Find where the given text appears and provide that cell's center as (x, y) coordinate. 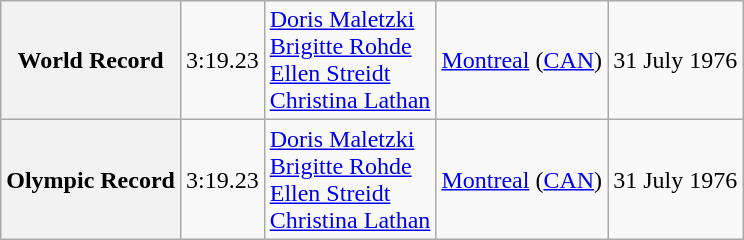
World Record (91, 60)
Olympic Record (91, 180)
